Return (X, Y) of the center of cell containing provided text 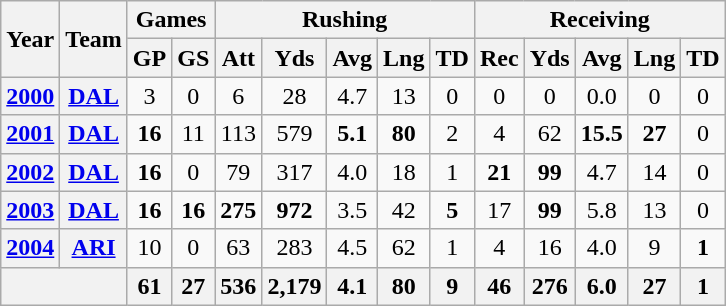
42 (404, 210)
15.5 (602, 134)
2,179 (294, 286)
5.1 (352, 134)
61 (149, 286)
283 (294, 248)
Att (238, 58)
113 (238, 134)
Receiving (600, 20)
536 (238, 286)
276 (550, 286)
2000 (30, 96)
10 (149, 248)
3 (149, 96)
Games (170, 20)
2004 (30, 248)
0.0 (602, 96)
GP (149, 58)
275 (238, 210)
2 (452, 134)
Year (30, 39)
972 (294, 210)
579 (294, 134)
GS (194, 58)
6 (238, 96)
4.1 (352, 286)
2003 (30, 210)
317 (294, 172)
4.5 (352, 248)
2001 (30, 134)
Rushing (345, 20)
21 (499, 172)
17 (499, 210)
14 (654, 172)
46 (499, 286)
ARI (94, 248)
6.0 (602, 286)
79 (238, 172)
2002 (30, 172)
3.5 (352, 210)
Team (94, 39)
63 (238, 248)
5.8 (602, 210)
Rec (499, 58)
5 (452, 210)
18 (404, 172)
28 (294, 96)
11 (194, 134)
